Pinpoint the cell where the given text exists, returning its [X, Y] midpoint coordinate. 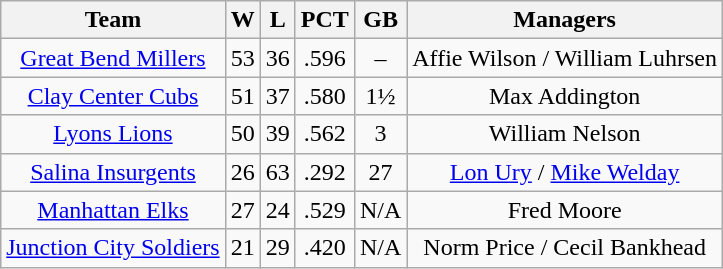
37 [278, 96]
39 [278, 134]
Norm Price / Cecil Bankhead [565, 248]
William Nelson [565, 134]
L [278, 20]
Manhattan Elks [113, 210]
.529 [324, 210]
Junction City Soldiers [113, 248]
Salina Insurgents [113, 172]
29 [278, 248]
.562 [324, 134]
53 [242, 58]
.580 [324, 96]
Clay Center Cubs [113, 96]
51 [242, 96]
Lyons Lions [113, 134]
Max Addington [565, 96]
GB [380, 20]
21 [242, 248]
36 [278, 58]
Fred Moore [565, 210]
.596 [324, 58]
W [242, 20]
63 [278, 172]
PCT [324, 20]
3 [380, 134]
.420 [324, 248]
– [380, 58]
.292 [324, 172]
24 [278, 210]
Managers [565, 20]
Affie Wilson / William Luhrsen [565, 58]
1½ [380, 96]
Lon Ury / Mike Welday [565, 172]
Team [113, 20]
50 [242, 134]
Great Bend Millers [113, 58]
26 [242, 172]
